For the text-containing cell, return its midpoint in [X, Y] coordinate format. 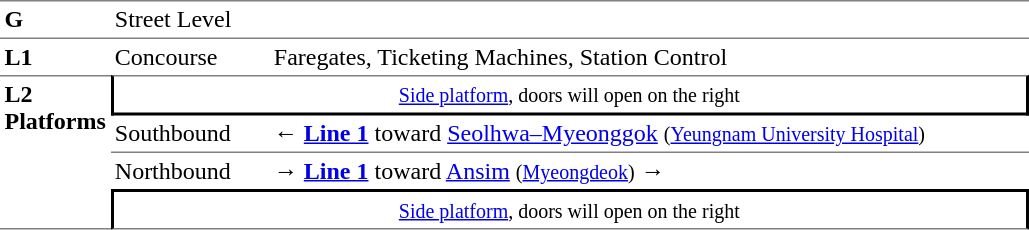
L1 [55, 57]
G [55, 20]
Street Level [190, 20]
L2Platforms [55, 152]
← Line 1 toward Seolhwa–Myeonggok (Yeungnam University Hospital) [648, 135]
→ Line 1 toward Ansim (Myeongdeok) → [648, 171]
Northbound [190, 171]
Faregates, Ticketing Machines, Station Control [648, 57]
Southbound [190, 135]
Concourse [190, 57]
